Identify which cell holds the provided text, then report its [x, y] central coordinate. 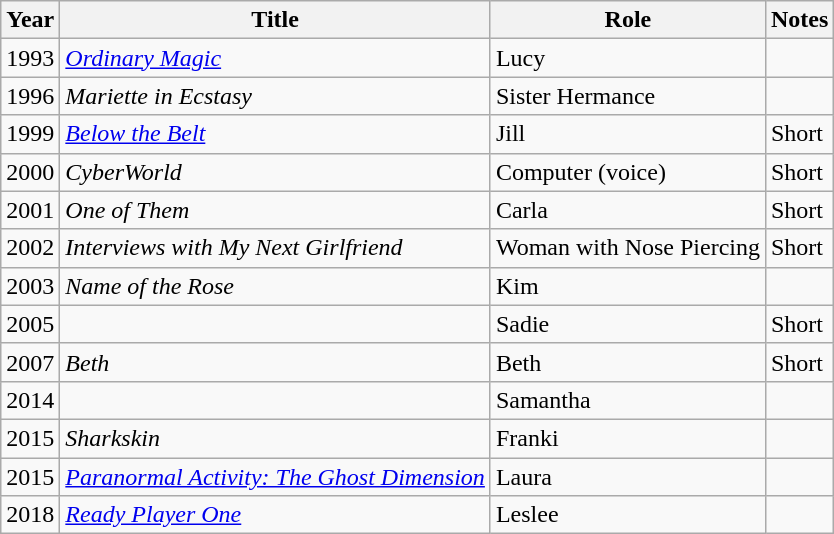
Sharkskin [276, 438]
Title [276, 20]
Sister Hermance [628, 96]
Laura [628, 477]
2000 [30, 172]
Sadie [628, 324]
One of Them [276, 210]
Name of the Rose [276, 286]
Samantha [628, 400]
2005 [30, 324]
CyberWorld [276, 172]
1999 [30, 134]
Ordinary Magic [276, 58]
Mariette in Ecstasy [276, 96]
Franki [628, 438]
Computer (voice) [628, 172]
Lucy [628, 58]
Kim [628, 286]
2007 [30, 362]
1993 [30, 58]
2002 [30, 248]
Woman with Nose Piercing [628, 248]
Below the Belt [276, 134]
Interviews with My Next Girlfriend [276, 248]
Leslee [628, 515]
Notes [799, 20]
Year [30, 20]
2003 [30, 286]
Ready Player One [276, 515]
2018 [30, 515]
Role [628, 20]
Jill [628, 134]
Carla [628, 210]
Paranormal Activity: The Ghost Dimension [276, 477]
1996 [30, 96]
2001 [30, 210]
2014 [30, 400]
